Extract the (X, Y) coordinate from the center of the cell holding the provided text.  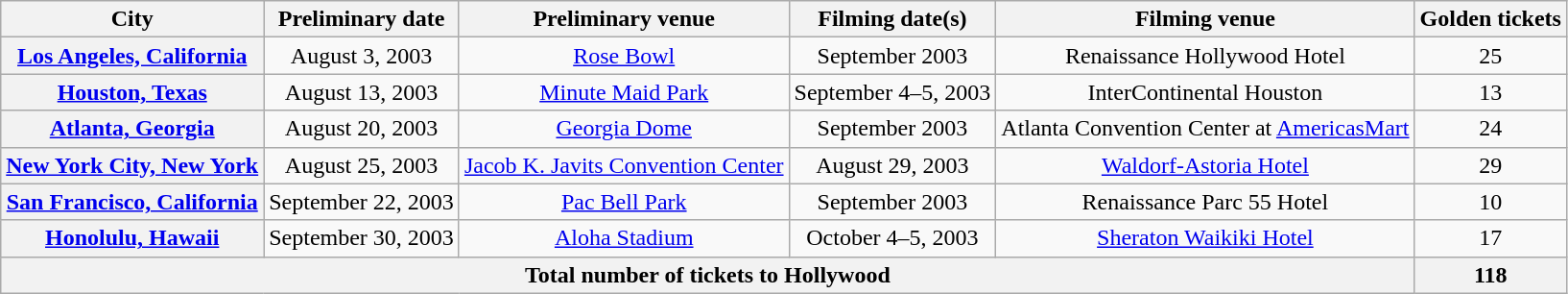
10 (1490, 202)
Los Angeles, California (132, 56)
October 4–5, 2003 (892, 238)
29 (1490, 165)
Houston, Texas (132, 92)
August 29, 2003 (892, 165)
August 20, 2003 (362, 129)
Preliminary venue (624, 19)
Sheraton Waikiki Hotel (1205, 238)
Atlanta, Georgia (132, 129)
Georgia Dome (624, 129)
September 22, 2003 (362, 202)
17 (1490, 238)
Filming venue (1205, 19)
Aloha Stadium (624, 238)
New York City, New York (132, 165)
September 4–5, 2003 (892, 92)
25 (1490, 56)
Jacob K. Javits Convention Center (624, 165)
13 (1490, 92)
118 (1490, 275)
Renaissance Parc 55 Hotel (1205, 202)
Filming date(s) (892, 19)
Minute Maid Park (624, 92)
August 3, 2003 (362, 56)
September 30, 2003 (362, 238)
City (132, 19)
San Francisco, California (132, 202)
Preliminary date (362, 19)
InterContinental Houston (1205, 92)
Honolulu, Hawaii (132, 238)
Golden tickets (1490, 19)
Rose Bowl (624, 56)
August 25, 2003 (362, 165)
Waldorf-Astoria Hotel (1205, 165)
Total number of tickets to Hollywood (708, 275)
Pac Bell Park (624, 202)
Renaissance Hollywood Hotel (1205, 56)
August 13, 2003 (362, 92)
Atlanta Convention Center at AmericasMart (1205, 129)
24 (1490, 129)
